Identify which cell holds the provided text, then report its (x, y) central coordinate. 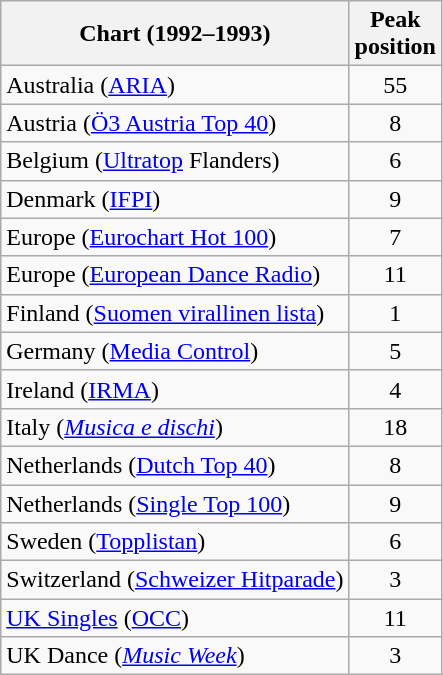
5 (395, 351)
Italy (Musica e dischi) (175, 427)
Switzerland (Schweizer Hitparade) (175, 580)
Germany (Media Control) (175, 351)
18 (395, 427)
7 (395, 237)
UK Singles (OCC) (175, 618)
Finland (Suomen virallinen lista) (175, 313)
1 (395, 313)
Europe (European Dance Radio) (175, 275)
Australia (ARIA) (175, 85)
Chart (1992–1993) (175, 34)
Netherlands (Single Top 100) (175, 503)
Belgium (Ultratop Flanders) (175, 161)
Netherlands (Dutch Top 40) (175, 465)
Austria (Ö3 Austria Top 40) (175, 123)
4 (395, 389)
Ireland (IRMA) (175, 389)
UK Dance (Music Week) (175, 656)
Sweden (Topplistan) (175, 542)
Peakposition (395, 34)
Denmark (IFPI) (175, 199)
Europe (Eurochart Hot 100) (175, 237)
55 (395, 85)
